For the text-containing cell, return its midpoint in (x, y) coordinate format. 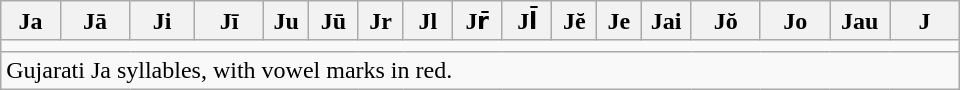
Jo (795, 21)
Jū (334, 21)
Jai (666, 21)
J (925, 21)
Jl̄ (527, 21)
Ju (286, 21)
Jā (95, 21)
Ji (162, 21)
Jĕ (574, 21)
Jl (428, 21)
Jŏ (726, 21)
Ja (31, 21)
Jau (860, 21)
Jr̄ (478, 21)
Gujarati Ja syllables, with vowel marks in red. (480, 70)
Jī (229, 21)
Je (620, 21)
Jr (380, 21)
